Output the (X, Y) coordinate of the center of the cell containing the given text.  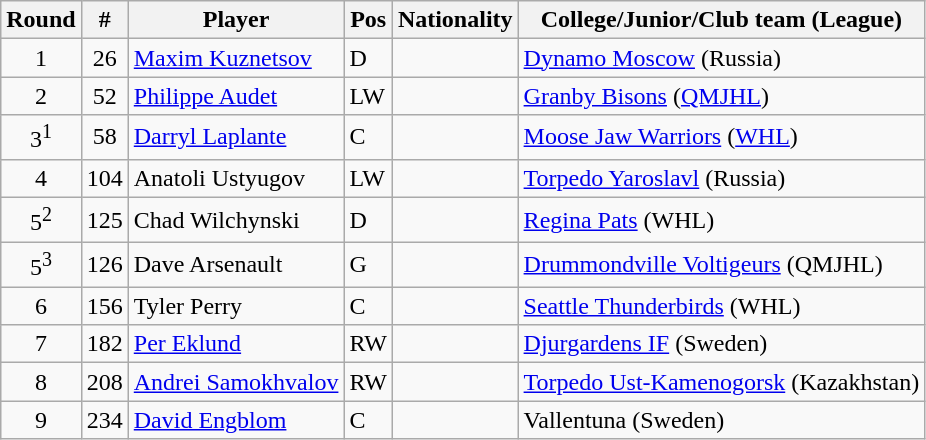
Darryl Laplante (236, 138)
Nationality (455, 20)
31 (41, 138)
126 (104, 264)
6 (41, 306)
104 (104, 178)
# (104, 20)
Djurgardens IF (Sweden) (722, 344)
2 (41, 96)
8 (41, 382)
Torpedo Yaroslavl (Russia) (722, 178)
Granby Bisons (QMJHL) (722, 96)
9 (41, 420)
Andrei Samokhvalov (236, 382)
Anatoli Ustyugov (236, 178)
Drummondville Voltigeurs (QMJHL) (722, 264)
26 (104, 58)
156 (104, 306)
208 (104, 382)
53 (41, 264)
58 (104, 138)
Dave Arsenault (236, 264)
1 (41, 58)
7 (41, 344)
Regina Pats (WHL) (722, 220)
Philippe Audet (236, 96)
Moose Jaw Warriors (WHL) (722, 138)
College/Junior/Club team (League) (722, 20)
234 (104, 420)
Torpedo Ust-Kamenogorsk (Kazakhstan) (722, 382)
Vallentuna (Sweden) (722, 420)
Player (236, 20)
182 (104, 344)
4 (41, 178)
Seattle Thunderbirds (WHL) (722, 306)
Round (41, 20)
Per Eklund (236, 344)
Pos (368, 20)
David Engblom (236, 420)
Dynamo Moscow (Russia) (722, 58)
Chad Wilchynski (236, 220)
Maxim Kuznetsov (236, 58)
125 (104, 220)
G (368, 264)
Tyler Perry (236, 306)
